Return the [X, Y] coordinate for the center point of the cell that contains the specified text.  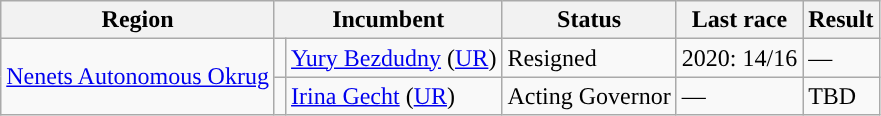
2020: 14/16 [739, 58]
TBD [841, 96]
Region [138, 20]
Resigned [589, 58]
Incumbent [388, 20]
Acting Governor [589, 96]
Status [589, 20]
Irina Gecht (UR) [394, 96]
Yury Bezdudny (UR) [394, 58]
Nenets Autonomous Okrug [138, 77]
Last race [739, 20]
Result [841, 20]
